Output the (x, y) coordinate of the center of the cell containing the given text.  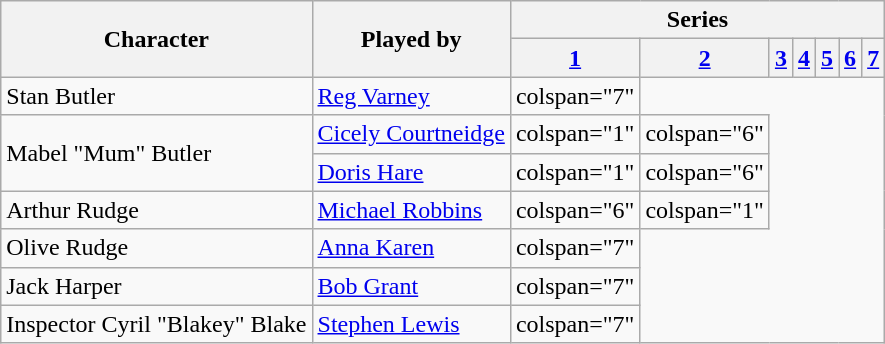
Mabel "Mum" Butler (156, 153)
Series (697, 20)
2 (705, 58)
4 (804, 58)
Bob Grant (411, 286)
Michael Robbins (411, 210)
Played by (411, 39)
Olive Rudge (156, 248)
Jack Harper (156, 286)
Stephen Lewis (411, 324)
5 (828, 58)
Inspector Cyril "Blakey" Blake (156, 324)
Arthur Rudge (156, 210)
3 (780, 58)
7 (874, 58)
Character (156, 39)
Stan Butler (156, 96)
Anna Karen (411, 248)
Doris Hare (411, 172)
1 (575, 58)
6 (850, 58)
Reg Varney (411, 96)
Cicely Courtneidge (411, 134)
